Return [x, y] of the center of cell containing provided text 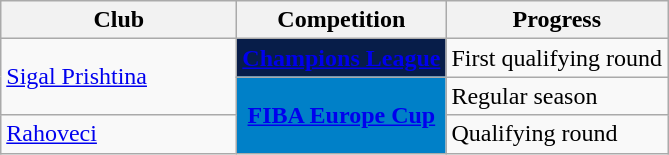
Sigal Prishtina [119, 77]
FIBA Europe Cup [342, 115]
Club [119, 20]
Competition [342, 20]
Rahoveci [119, 134]
Champions League [342, 58]
Progress [557, 20]
Regular season [557, 96]
First qualifying round [557, 58]
Qualifying round [557, 134]
